Provide the (x, y) coordinate of the cell's center where the given text is located.  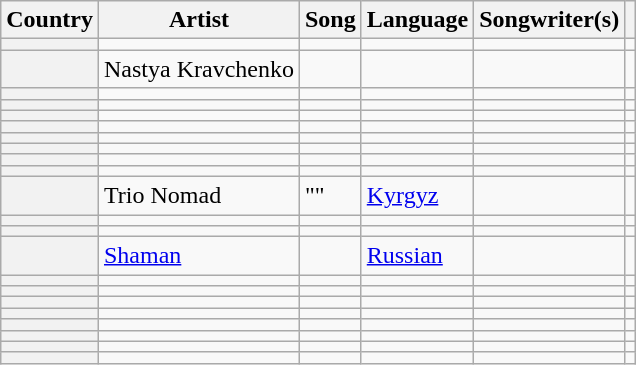
Artist (198, 20)
Russian (417, 256)
"" (330, 195)
Language (417, 20)
Songwriter(s) (550, 20)
Kyrgyz (417, 195)
Country (50, 20)
Trio Nomad (198, 195)
Nastya Kravchenko (198, 69)
Song (330, 20)
Shaman (198, 256)
